Return [x, y] of the center of cell containing provided text 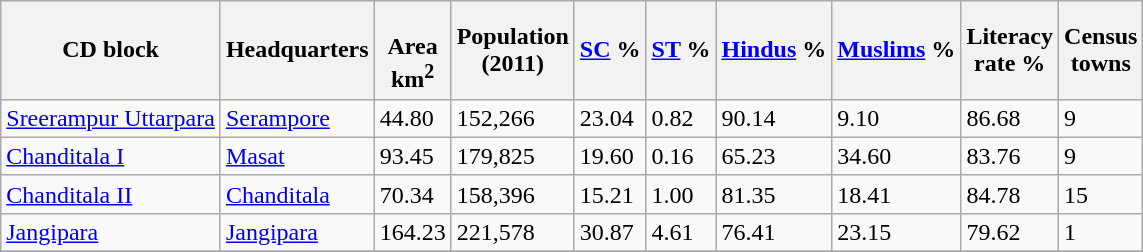
0.16 [681, 156]
158,396 [512, 194]
152,266 [512, 118]
179,825 [512, 156]
Chanditala [297, 194]
84.78 [1010, 194]
44.80 [412, 118]
70.34 [412, 194]
Population(2011) [512, 50]
CD block [111, 50]
9.10 [896, 118]
86.68 [1010, 118]
83.76 [1010, 156]
15 [1101, 194]
Headquarters [297, 50]
Literacy rate % [1010, 50]
4.61 [681, 232]
Serampore [297, 118]
79.62 [1010, 232]
1 [1101, 232]
19.60 [610, 156]
34.60 [896, 156]
23.15 [896, 232]
90.14 [774, 118]
0.82 [681, 118]
Muslims % [896, 50]
SC % [610, 50]
93.45 [412, 156]
Masat [297, 156]
Areakm2 [412, 50]
Chanditala I [111, 156]
Sreerampur Uttarpara [111, 118]
ST % [681, 50]
65.23 [774, 156]
Hindus % [774, 50]
15.21 [610, 194]
164.23 [412, 232]
81.35 [774, 194]
30.87 [610, 232]
76.41 [774, 232]
23.04 [610, 118]
221,578 [512, 232]
18.41 [896, 194]
1.00 [681, 194]
Censustowns [1101, 50]
Chanditala II [111, 194]
